Extract the [X, Y] coordinate from the center of the cell holding the provided text.  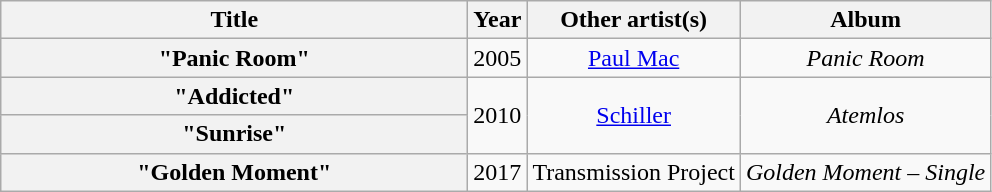
2010 [498, 115]
"Addicted" [234, 96]
"Golden Moment" [234, 172]
"Sunrise" [234, 134]
Transmission Project [634, 172]
Other artist(s) [634, 20]
Paul Mac [634, 58]
Year [498, 20]
Title [234, 20]
"Panic Room" [234, 58]
2017 [498, 172]
2005 [498, 58]
Golden Moment – Single [865, 172]
Panic Room [865, 58]
Atemlos [865, 115]
Schiller [634, 115]
Album [865, 20]
